From the cell containing the given text, extract its center point as (x, y) coordinate. 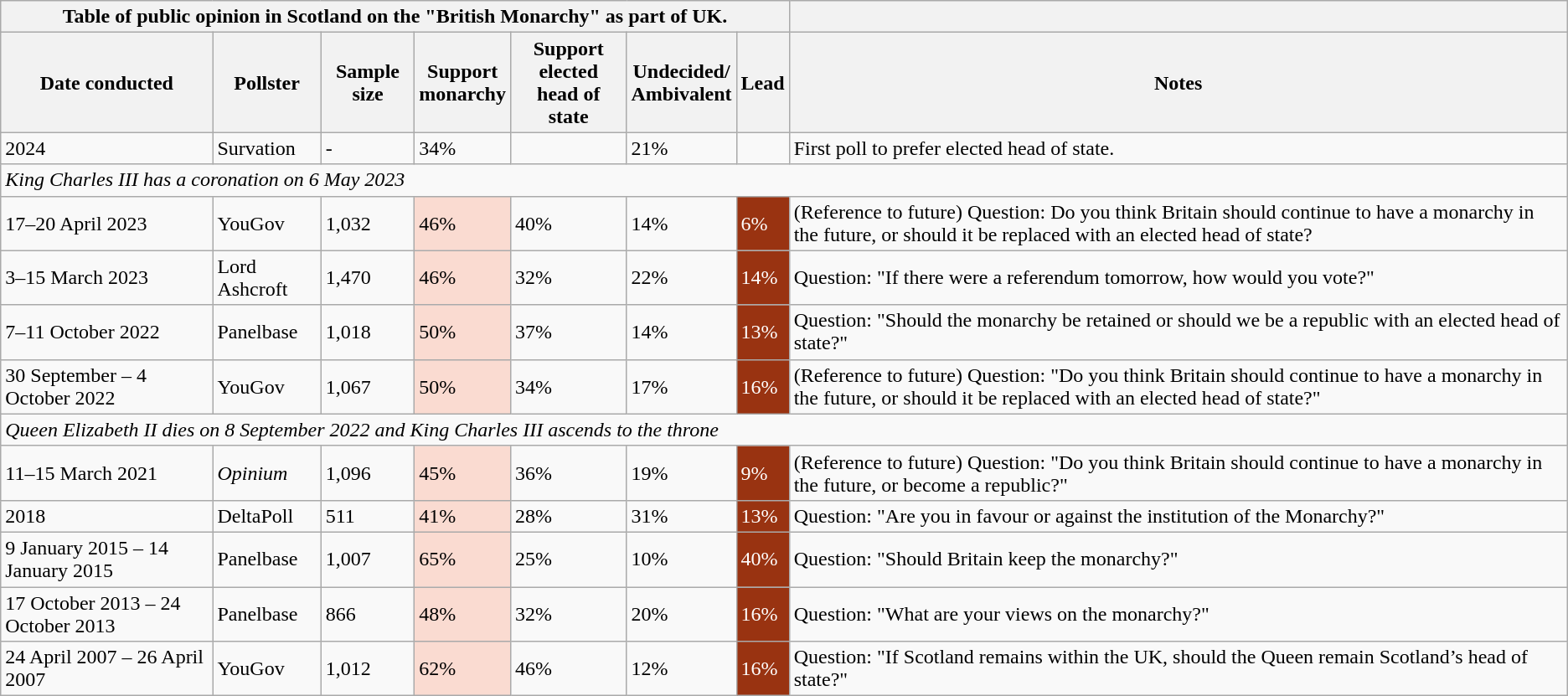
6% (762, 223)
Question: "If Scotland remains within the UK, should the Queen remain Scotland’s head of state?" (1178, 668)
1,018 (368, 332)
Undecided/Ambivalent (682, 82)
62% (462, 668)
1,032 (368, 223)
1,096 (368, 472)
Lord Ashcroft (266, 278)
King Charles III has a coronation on 6 May 2023 (784, 180)
3–15 March 2023 (107, 278)
30 September – 4 October 2022 (107, 387)
20% (682, 613)
Queen Elizabeth II dies on 8 September 2022 and King Charles III ascends to the throne (784, 430)
22% (682, 278)
9% (762, 472)
48% (462, 613)
1,067 (368, 387)
17% (682, 387)
7–11 October 2022 (107, 332)
9 January 2015 – 14 January 2015 (107, 559)
1,012 (368, 668)
41% (462, 516)
Question: "Should Britain keep the monarchy?" (1178, 559)
1,470 (368, 278)
Sample size (368, 82)
Date conducted (107, 82)
Question: "What are your views on the monarchy?" (1178, 613)
Lead (762, 82)
17–20 April 2023 (107, 223)
12% (682, 668)
65% (462, 559)
866 (368, 613)
21% (682, 148)
45% (462, 472)
Question: "If there were a referendum tomorrow, how would you vote?" (1178, 278)
First poll to prefer elected head of state. (1178, 148)
25% (568, 559)
19% (682, 472)
37% (568, 332)
511 (368, 516)
Notes (1178, 82)
(Reference to future) Question: "Do you think Britain should continue to have a monarchy in the future, or become a republic?" (1178, 472)
- (368, 148)
Table of public opinion in Scotland on the "British Monarchy" as part of UK. (395, 17)
10% (682, 559)
28% (568, 516)
1,007 (368, 559)
Support electedhead of state (568, 82)
24 April 2007 – 26 April 2007 (107, 668)
DeltaPoll (266, 516)
11–15 March 2021 (107, 472)
31% (682, 516)
Supportmonarchy (462, 82)
17 October 2013 – 24 October 2013 (107, 613)
Pollster (266, 82)
Question: "Are you in favour or against the institution of the Monarchy?" (1178, 516)
Opinium (266, 472)
Survation (266, 148)
Question: "Should the monarchy be retained or should we be a republic with an elected head of state?" (1178, 332)
2024 (107, 148)
36% (568, 472)
2018 (107, 516)
